From the cell containing the given text, extract its center point as [x, y] coordinate. 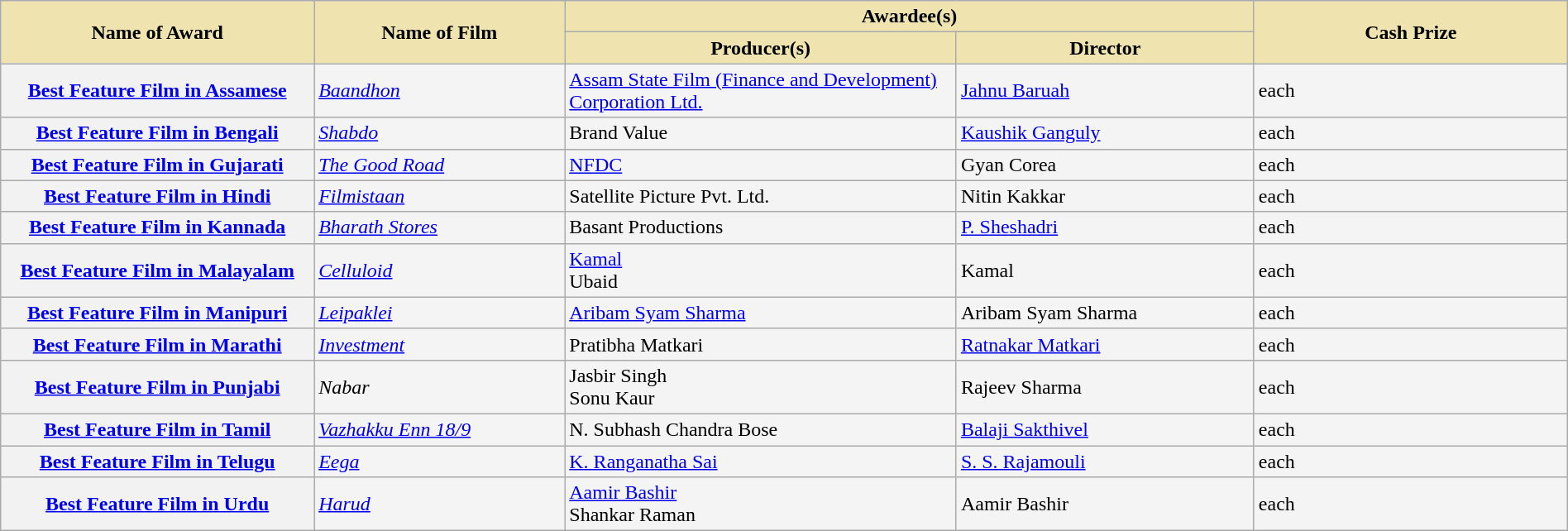
Investment [440, 344]
Shabdo [440, 133]
Best Feature Film in Kannada [157, 227]
Assam State Film (Finance and Development) Corporation Ltd. [761, 91]
N. Subhash Chandra Bose [761, 429]
Kamal [1105, 270]
Best Feature Film in Telugu [157, 461]
K. Ranganatha Sai [761, 461]
Satellite Picture Pvt. Ltd. [761, 196]
Baandhon [440, 91]
Best Feature Film in Punjabi [157, 387]
Rajeev Sharma [1105, 387]
Aamir BashirShankar Raman [761, 505]
Producer(s) [761, 48]
Bharath Stores [440, 227]
Jasbir SinghSonu Kaur [761, 387]
Eega [440, 461]
Best Feature Film in Hindi [157, 196]
Best Feature Film in Manipuri [157, 313]
Vazhakku Enn 18/9 [440, 429]
Harud [440, 505]
Celluloid [440, 270]
Nabar [440, 387]
Leipaklei [440, 313]
The Good Road [440, 165]
Kaushik Ganguly [1105, 133]
Best Feature Film in Tamil [157, 429]
Best Feature Film in Marathi [157, 344]
Name of Film [440, 32]
Ratnakar Matkari [1105, 344]
Awardee(s) [910, 17]
Gyan Corea [1105, 165]
Best Feature Film in Assamese [157, 91]
KamalUbaid [761, 270]
Balaji Sakthivel [1105, 429]
Pratibha Matkari [761, 344]
Name of Award [157, 32]
Best Feature Film in Urdu [157, 505]
P. Sheshadri [1105, 227]
Best Feature Film in Gujarati [157, 165]
Jahnu Baruah [1105, 91]
Cash Prize [1411, 32]
Brand Value [761, 133]
NFDC [761, 165]
Director [1105, 48]
S. S. Rajamouli [1105, 461]
Best Feature Film in Bengali [157, 133]
Best Feature Film in Malayalam [157, 270]
Nitin Kakkar [1105, 196]
Basant Productions [761, 227]
Aamir Bashir [1105, 505]
Filmistaan [440, 196]
